Determine the [X, Y] coordinate at the center of the cell enclosing the given text.  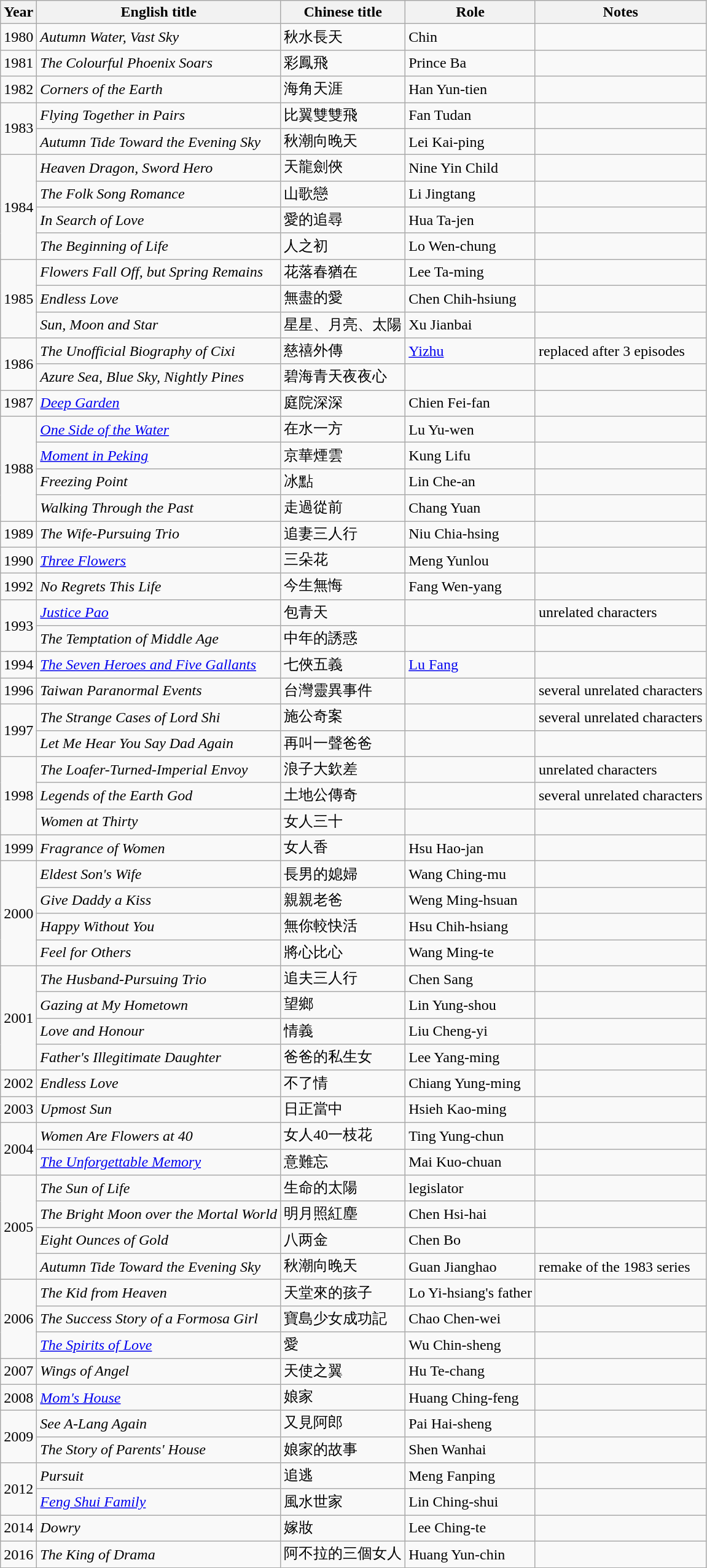
女人40一枝花 [343, 1136]
No Regrets This Life [158, 586]
The Unofficial Biography of Cixi [158, 352]
The Beginning of Life [158, 246]
庭院深深 [343, 403]
天龍劍俠 [343, 168]
寶島少女成功記 [343, 1319]
The Loafer-Turned-Imperial Envoy [158, 770]
Let Me Hear You Say Dad Again [158, 744]
Wu Chin-sheng [471, 1345]
Chang Yuan [471, 508]
Dowry [158, 1528]
Freezing Point [158, 482]
Xu Jianbai [471, 325]
碧海青天夜夜心 [343, 377]
浪子大欽差 [343, 770]
1982 [18, 90]
女人香 [343, 848]
1993 [18, 626]
山歌戀 [343, 194]
明月照紅塵 [343, 1215]
Eight Ounces of Gold [158, 1240]
台灣靈異事件 [343, 691]
2002 [18, 1083]
Lo Yi-hsiang's father [471, 1293]
1992 [18, 586]
The Temptation of Middle Age [158, 639]
Legends of the Earth God [158, 795]
1998 [18, 796]
Hsu Chih-hsiang [471, 927]
1980 [18, 37]
天堂來的孩子 [343, 1293]
爸爸的私生女 [343, 1057]
Year [18, 12]
再叫一聲爸爸 [343, 744]
Lin Yung-shou [471, 1006]
The Strange Cases of Lord Shi [158, 717]
Lin Che-an [471, 482]
三朵花 [343, 561]
長男的媳婦 [343, 874]
Fang Wen-yang [471, 586]
2007 [18, 1372]
情義 [343, 1031]
One Side of the Water [158, 429]
意難忘 [343, 1162]
2006 [18, 1319]
Hsu Hao-jan [471, 848]
1989 [18, 535]
娘家的故事 [343, 1449]
remake of the 1983 series [620, 1266]
無盡的愛 [343, 299]
Father's Illegitimate Daughter [158, 1057]
Justice Pao [158, 612]
Mai Kuo-chuan [471, 1162]
Chinese title [343, 12]
Love and Honour [158, 1031]
追逃 [343, 1476]
2009 [18, 1437]
Han Yun-tien [471, 90]
Feel for Others [158, 953]
1999 [18, 848]
See A-Lang Again [158, 1424]
Chien Fei-fan [471, 403]
Prince Ba [471, 63]
Lu Fang [471, 665]
Lee Yang-ming [471, 1057]
Chen Chih-hsiung [471, 299]
風水世家 [343, 1502]
The King of Drama [158, 1554]
Deep Garden [158, 403]
The Spirits of Love [158, 1345]
Sun, Moon and Star [158, 325]
1990 [18, 561]
2008 [18, 1398]
1981 [18, 63]
1996 [18, 691]
The Kid from Heaven [158, 1293]
比翼雙雙飛 [343, 116]
無你較快活 [343, 927]
Walking Through the Past [158, 508]
冰點 [343, 482]
Kung Lifu [471, 456]
Ting Yung-chun [471, 1136]
Chao Chen-wei [471, 1319]
秋水長天 [343, 37]
The Colourful Phoenix Soars [158, 63]
The Wife-Pursuing Trio [158, 535]
Women Are Flowers at 40 [158, 1136]
1985 [18, 299]
Chin [471, 37]
2012 [18, 1489]
Give Daddy a Kiss [158, 900]
legislator [471, 1189]
日正當中 [343, 1110]
Hua Ta-jen [471, 220]
1983 [18, 128]
Upmost Sun [158, 1110]
Moment in Peking [158, 456]
Wang Ching-mu [471, 874]
Lee Ching-te [471, 1528]
1984 [18, 207]
Wang Ming-te [471, 953]
走過從前 [343, 508]
2001 [18, 1018]
Nine Yin Child [471, 168]
Yizhu [471, 352]
土地公傳奇 [343, 795]
2004 [18, 1148]
The Success Story of a Formosa Girl [158, 1319]
追妻三人行 [343, 535]
追夫三人行 [343, 979]
施公奇案 [343, 717]
Autumn Water, Vast Sky [158, 37]
Role [471, 12]
Huang Yun-chin [471, 1554]
娘家 [343, 1398]
The Bright Moon over the Mortal World [158, 1215]
The Unforgettable Memory [158, 1162]
Liu Cheng-yi [471, 1031]
不了情 [343, 1083]
包青天 [343, 612]
The Husband-Pursuing Trio [158, 979]
In Search of Love [158, 220]
2000 [18, 913]
Li Jingtang [471, 194]
Pursuit [158, 1476]
中年的誘惑 [343, 639]
天使之翼 [343, 1372]
The Story of Parents' House [158, 1449]
慈禧外傳 [343, 352]
1987 [18, 403]
將心比心 [343, 953]
Chen Bo [471, 1240]
Wings of Angel [158, 1372]
愛 [343, 1345]
2005 [18, 1227]
Niu Chia-hsing [471, 535]
在水一方 [343, 429]
女人三十 [343, 822]
1986 [18, 364]
Chiang Yung-ming [471, 1083]
花落春猶在 [343, 273]
Taiwan Paranormal Events [158, 691]
Gazing at My Hometown [158, 1006]
阿不拉的三個女人 [343, 1554]
Weng Ming-hsuan [471, 900]
又見阿郎 [343, 1424]
Lee Ta-ming [471, 273]
The Folk Song Romance [158, 194]
八两金 [343, 1240]
Flowers Fall Off, but Spring Remains [158, 273]
Women at Thirty [158, 822]
Huang Ching-feng [471, 1398]
Flying Together in Pairs [158, 116]
Fan Tudan [471, 116]
京華煙雲 [343, 456]
2016 [18, 1554]
星星、月亮、太陽 [343, 325]
Three Flowers [158, 561]
Chen Hsi-hai [471, 1215]
人之初 [343, 246]
Feng Shui Family [158, 1502]
Heaven Dragon, Sword Hero [158, 168]
望鄉 [343, 1006]
1994 [18, 665]
1997 [18, 730]
2003 [18, 1110]
Fragrance of Women [158, 848]
嫁妝 [343, 1528]
Meng Fanping [471, 1476]
Shen Wanhai [471, 1449]
1988 [18, 468]
2014 [18, 1528]
七俠五義 [343, 665]
Notes [620, 12]
The Sun of Life [158, 1189]
replaced after 3 episodes [620, 352]
今生無悔 [343, 586]
Lu Yu-wen [471, 429]
親親老爸 [343, 900]
Corners of the Earth [158, 90]
Happy Without You [158, 927]
海角天涯 [343, 90]
Mom's House [158, 1398]
Chen Sang [471, 979]
Lin Ching-shui [471, 1502]
彩鳳飛 [343, 63]
Hu Te-chang [471, 1372]
Hsieh Kao-ming [471, 1110]
Lei Kai-ping [471, 141]
The Seven Heroes and Five Gallants [158, 665]
Lo Wen-chung [471, 246]
English title [158, 12]
愛的追尋 [343, 220]
Guan Jianghao [471, 1266]
Pai Hai-sheng [471, 1424]
Meng Yunlou [471, 561]
Eldest Son's Wife [158, 874]
生命的太陽 [343, 1189]
Azure Sea, Blue Sky, Nightly Pines [158, 377]
